Pinpoint the cell where the given text exists, returning its [X, Y] midpoint coordinate. 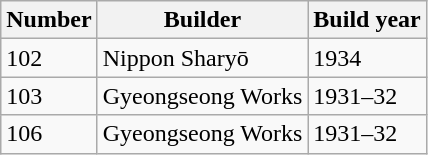
102 [49, 58]
103 [49, 96]
Builder [202, 20]
Number [49, 20]
Nippon Sharyō [202, 58]
106 [49, 134]
Build year [367, 20]
1934 [367, 58]
